Search for the cell housing the specified text and yield its (X, Y) center coordinate. 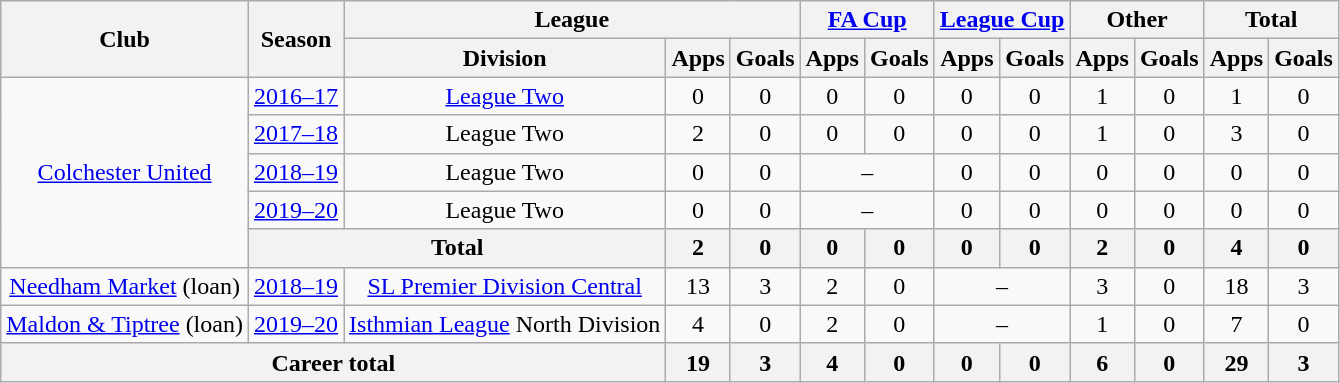
Season (296, 39)
29 (1236, 362)
2016–17 (296, 96)
Needham Market (loan) (125, 286)
League (572, 20)
Other (1137, 20)
13 (698, 286)
6 (1102, 362)
Isthmian League North Division (505, 324)
Division (505, 58)
FA Cup (867, 20)
Colchester United (125, 172)
SL Premier Division Central (505, 286)
19 (698, 362)
18 (1236, 286)
Career total (334, 362)
2017–18 (296, 134)
Club (125, 39)
League Cup (1002, 20)
7 (1236, 324)
Maldon & Tiptree (loan) (125, 324)
